Provide the [x, y] coordinate of the cell's center where the given text is located.  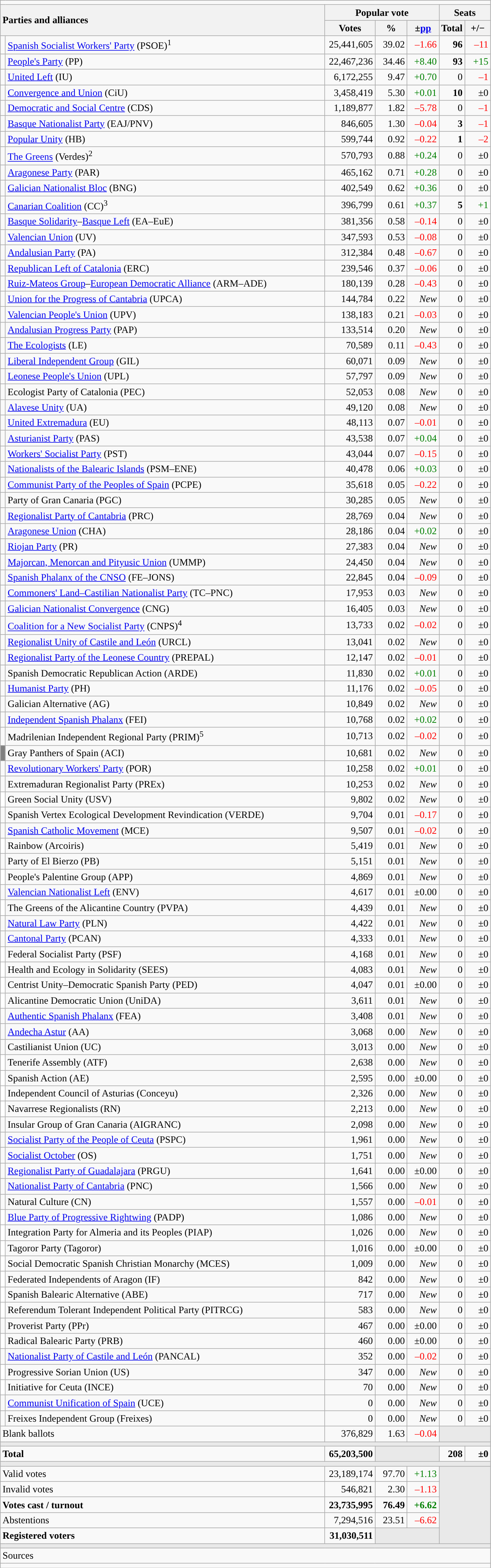
Spanish Democratic Republican Action (ARDE) [165, 673]
Initiative for Ceuta (INCE) [165, 1387]
0.88 [391, 156]
Commoners' Land–Castilian Nationalist Party (TC–PNC) [165, 593]
0.06 [391, 469]
+8.40 [423, 61]
1,557 [350, 1202]
Communist Unification of Spain (UCE) [165, 1403]
–0.14 [423, 222]
0.21 [391, 314]
–5.78 [423, 108]
Progressive Sorian Union (US) [165, 1372]
Seats [465, 13]
–0.67 [423, 252]
1,026 [350, 1233]
10,713 [350, 737]
583 [350, 1310]
Revolutionary Workers' Party (POR) [165, 768]
+1 [478, 205]
9,704 [350, 815]
+/− [478, 28]
Natural Culture (CN) [165, 1202]
2,098 [350, 1124]
31,030,511 [350, 1535]
1.30 [391, 124]
10 [452, 93]
467 [350, 1326]
40,478 [350, 469]
Alicantine Democratic Union (UniDA) [165, 1000]
5,151 [350, 861]
Federal Socialist Party (PSF) [165, 954]
Sources [245, 1556]
10,253 [350, 784]
1,751 [350, 1155]
Referendum Tolerant Independent Political Party (PITRCG) [165, 1310]
+15 [478, 61]
28,769 [350, 515]
7,294,516 [350, 1520]
% [391, 28]
4,439 [350, 908]
5 [452, 205]
49,120 [350, 407]
Party of Gran Canaria (PGC) [165, 500]
10,681 [350, 753]
Federated Independents of Aragon (IF) [165, 1279]
4,047 [350, 985]
10,258 [350, 768]
5.30 [391, 93]
65,203,500 [350, 1454]
+0.28 [423, 172]
60,071 [350, 361]
Popular Unity (HB) [165, 139]
Humanist Party (PH) [165, 688]
0.22 [391, 299]
Spanish Vertex Ecological Development Revindication (VERDE) [165, 815]
27,383 [350, 546]
48,113 [350, 423]
13,041 [350, 642]
70,589 [350, 346]
402,549 [350, 188]
Integration Party for Almeria and its Peoples (PIAP) [165, 1233]
The Greens (Verdes)2 [165, 156]
Cantonal Party (PCAN) [165, 939]
Blue Party of Progressive Rightwing (PADP) [165, 1217]
1,016 [350, 1248]
93 [452, 61]
Andecha Astur (AA) [165, 1031]
–6.62 [423, 1520]
842 [350, 1279]
Rainbow (Arcoiris) [165, 846]
Castilianist Union (UC) [165, 1047]
–1.13 [423, 1489]
Proverist Party (PPr) [165, 1326]
+0.37 [423, 205]
Independent Spanish Phalanx (FEI) [165, 720]
Coalition for a New Socialist Party (CNPS)4 [165, 625]
12,147 [350, 657]
76.49 [391, 1505]
144,784 [350, 299]
1,961 [350, 1140]
Aragonese Party (PAR) [165, 172]
Workers' Socialist Party (PST) [165, 454]
396,799 [350, 205]
Democratic and Social Centre (CDS) [165, 108]
1 [452, 139]
Asturianist Party (PAS) [165, 438]
0.37 [391, 268]
13,733 [350, 625]
Votes [350, 28]
1,566 [350, 1186]
1,086 [350, 1217]
25,441,605 [350, 45]
2,213 [350, 1109]
2,638 [350, 1062]
United Extremadura (EU) [165, 423]
0.11 [391, 346]
Valid votes [163, 1474]
Socialist Party of the People of Ceuta (PSPC) [165, 1140]
43,044 [350, 454]
352 [350, 1357]
376,829 [350, 1434]
0.48 [391, 252]
–0.17 [423, 815]
Valencian People's Union (UPV) [165, 314]
Convergence and Union (CiU) [165, 93]
–1.66 [423, 45]
Republican Left of Catalonia (ERC) [165, 268]
Natural Law Party (PLN) [165, 923]
People's Palentine Group (APP) [165, 877]
3,408 [350, 1016]
52,053 [350, 392]
3,068 [350, 1031]
347,593 [350, 237]
Socialist October (OS) [165, 1155]
0.53 [391, 237]
Votes cast / turnout [163, 1505]
Spanish Action (AE) [165, 1078]
9,507 [350, 831]
599,744 [350, 139]
+0.03 [423, 469]
–11 [478, 45]
16,405 [350, 609]
Radical Balearic Party (PRB) [165, 1341]
Majorcan, Menorcan and Pityusic Union (UMMP) [165, 562]
22,467,236 [350, 61]
Spanish Balearic Alternative (ABE) [165, 1294]
Nationalist Party of Castile and León (PANCAL) [165, 1357]
35,618 [350, 485]
Nationalist Party of Cantabria (PNC) [165, 1186]
Galician Nationalist Convergence (CNG) [165, 609]
460 [350, 1341]
2.30 [391, 1489]
Parties and alliances [163, 20]
Navarrese Regionalists (RN) [165, 1109]
4,869 [350, 877]
Leonese People's Union (UPL) [165, 376]
+0.24 [423, 156]
–2 [478, 139]
10,768 [350, 720]
Party of El Bierzo (PB) [165, 861]
Galician Alternative (AG) [165, 704]
846,605 [350, 124]
11,830 [350, 673]
Regionalist Party of Cantabria (PRC) [165, 515]
3,013 [350, 1047]
+0.70 [423, 77]
–0.09 [423, 578]
Blank ballots [163, 1434]
0.28 [391, 283]
24,450 [350, 562]
23,189,174 [350, 1474]
57,797 [350, 376]
+1.13 [423, 1474]
Abstentions [163, 1520]
Authentic Spanish Phalanx (FEA) [165, 1016]
Union for the Progress of Cantabria (UPCA) [165, 299]
9,802 [350, 799]
Tenerife Assembly (ATF) [165, 1062]
30,285 [350, 500]
208 [452, 1454]
The Greens of the Alicantine Country (PVPA) [165, 908]
11,176 [350, 688]
4,617 [350, 892]
–0.06 [423, 268]
Andalusian Party (PA) [165, 252]
Galician Nationalist Bloc (BNG) [165, 188]
0.71 [391, 172]
0.20 [391, 330]
Registered voters [163, 1535]
People's Party (PP) [165, 61]
±pp [423, 28]
–0.08 [423, 237]
1,641 [350, 1171]
96 [452, 45]
Freixes Independent Group (Freixes) [165, 1418]
0.92 [391, 139]
Popular vote [382, 13]
Basque Nationalist Party (EAJ/PNV) [165, 124]
1,009 [350, 1264]
347 [350, 1372]
133,514 [350, 330]
4,333 [350, 939]
5,419 [350, 846]
Insular Group of Gran Canaria (AIGRANC) [165, 1124]
1.63 [391, 1434]
23.51 [391, 1520]
The Ecologists (LE) [165, 346]
1,189,877 [350, 108]
Gray Panthers of Spain (ACI) [165, 753]
Tagoror Party (Tagoror) [165, 1248]
Regionalist Party of Guadalajara (PRGU) [165, 1171]
Ecologist Party of Catalonia (PEC) [165, 392]
0.58 [391, 222]
+6.62 [423, 1505]
Aragonese Union (CHA) [165, 531]
+0.04 [423, 438]
Spanish Phalanx of the CNSO (FE–JONS) [165, 578]
2,326 [350, 1094]
465,162 [350, 172]
0.61 [391, 205]
97.70 [391, 1474]
Green Social Unity (USV) [165, 799]
Canarian Coalition (CC)3 [165, 205]
Nationalists of the Balearic Islands (PSM–ENE) [165, 469]
70 [350, 1387]
Invalid votes [163, 1489]
Alavese Unity (UA) [165, 407]
312,384 [350, 252]
3,611 [350, 1000]
6,172,255 [350, 77]
Independent Council of Asturias (Conceyu) [165, 1094]
Communist Party of the Peoples of Spain (PCPE) [165, 485]
Ruiz-Mateos Group–European Democratic Alliance (ARM–ADE) [165, 283]
0.62 [391, 188]
22,845 [350, 578]
34.46 [391, 61]
39.02 [391, 45]
1.82 [391, 108]
Spanish Catholic Movement (MCE) [165, 831]
17,953 [350, 593]
717 [350, 1294]
570,793 [350, 156]
138,183 [350, 314]
3,458,419 [350, 93]
Centrist Unity–Democratic Spanish Party (PED) [165, 985]
3 [452, 124]
Madrilenian Independent Regional Party (PRIM)5 [165, 737]
43,538 [350, 438]
4,422 [350, 923]
180,139 [350, 283]
9.47 [391, 77]
Extremaduran Regionalist Party (PREx) [165, 784]
United Left (IU) [165, 77]
239,546 [350, 268]
Valencian Union (UV) [165, 237]
10,849 [350, 704]
+0.36 [423, 188]
Andalusian Progress Party (PAP) [165, 330]
–0.05 [423, 688]
28,186 [350, 531]
Valencian Nationalist Left (ENV) [165, 892]
Regionalist Party of the Leonese Country (PREPAL) [165, 657]
23,735,995 [350, 1505]
Health and Ecology in Solidarity (SEES) [165, 970]
Liberal Independent Group (GIL) [165, 361]
546,821 [350, 1489]
2,595 [350, 1078]
Basque Solidarity–Basque Left (EA–EuE) [165, 222]
–0.03 [423, 314]
381,356 [350, 222]
4,168 [350, 954]
–0.15 [423, 454]
Spanish Socialist Workers' Party (PSOE)1 [165, 45]
Social Democratic Spanish Christian Monarchy (MCES) [165, 1264]
Regionalist Unity of Castile and León (URCL) [165, 642]
Riojan Party (PR) [165, 546]
4,083 [350, 970]
